Output the [x, y] coordinate of the center of the cell containing the given text.  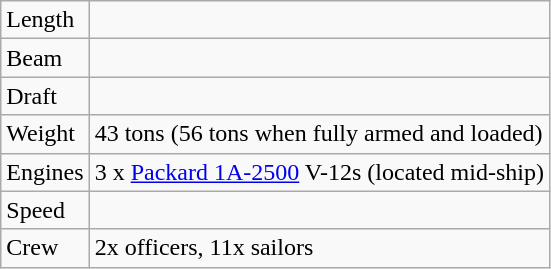
Weight [45, 134]
43 tons (56 tons when fully armed and loaded) [319, 134]
3 x Packard 1A-2500 V-12s (located mid-ship) [319, 172]
2x officers, 11x sailors [319, 248]
Draft [45, 96]
Beam [45, 58]
Length [45, 20]
Speed [45, 210]
Engines [45, 172]
Crew [45, 248]
